Output the (X, Y) coordinate of the center of the cell containing the given text.  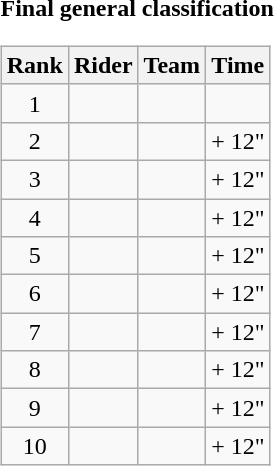
10 (34, 446)
9 (34, 408)
4 (34, 217)
Time (238, 65)
Team (172, 65)
1 (34, 103)
7 (34, 332)
8 (34, 370)
5 (34, 256)
3 (34, 179)
2 (34, 141)
Rank (34, 65)
6 (34, 294)
Rider (103, 65)
